Return [x, y] of the center of cell containing provided text 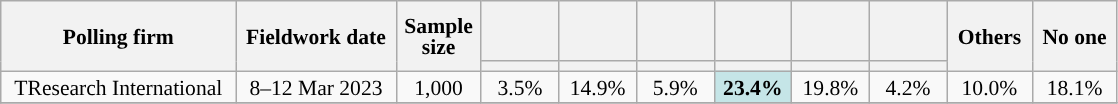
1,000 [438, 86]
23.4% [753, 86]
19.8% [831, 86]
TResearch International [118, 86]
10.0% [990, 86]
3.5% [520, 86]
Polling firm [118, 36]
8–12 Mar 2023 [316, 86]
Fieldwork date [316, 36]
5.9% [675, 86]
18.1% [1074, 86]
14.9% [598, 86]
No one [1074, 36]
4.2% [908, 86]
Others [990, 36]
Sample size [438, 36]
